Search for the cell housing the specified text and yield its (x, y) center coordinate. 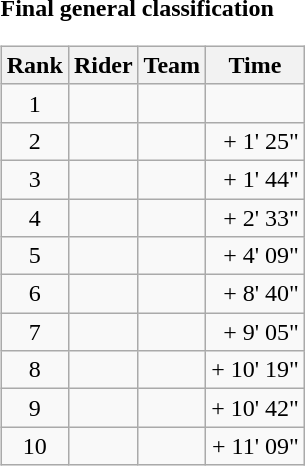
Time (256, 65)
+ 2' 33" (256, 217)
+ 4' 09" (256, 256)
+ 1' 25" (256, 141)
5 (34, 256)
6 (34, 294)
+ 8' 40" (256, 294)
10 (34, 446)
1 (34, 103)
+ 11' 09" (256, 446)
4 (34, 217)
8 (34, 370)
2 (34, 141)
Team (172, 65)
+ 10' 42" (256, 408)
+ 9' 05" (256, 332)
Rider (103, 65)
9 (34, 408)
+ 1' 44" (256, 179)
3 (34, 179)
+ 10' 19" (256, 370)
Rank (34, 65)
7 (34, 332)
